Determine the [x, y] coordinate at the center of the cell enclosing the given text.  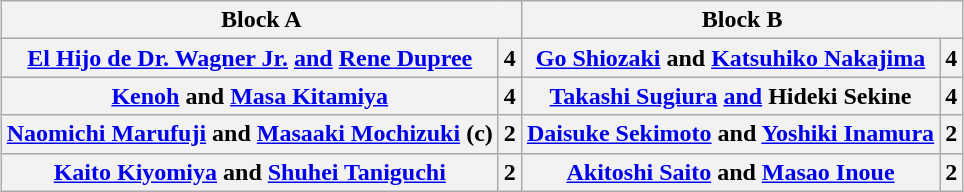
Takashi Sugiura and Hideki Sekine [730, 96]
El Hijo de Dr. Wagner Jr. and Rene Dupree [250, 58]
Block B [742, 20]
Naomichi Marufuji and Masaaki Mochizuki (c) [250, 134]
Block A [261, 20]
Akitoshi Saito and Masao Inoue [730, 172]
Daisuke Sekimoto and Yoshiki Inamura [730, 134]
Go Shiozaki and Katsuhiko Nakajima [730, 58]
Kenoh and Masa Kitamiya [250, 96]
Kaito Kiyomiya and Shuhei Taniguchi [250, 172]
